Extract the (x, y) coordinate from the center of the cell holding the provided text.  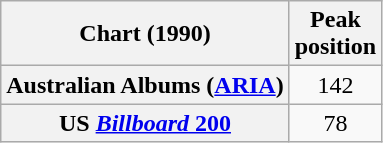
Chart (1990) (145, 34)
Australian Albums (ARIA) (145, 85)
78 (335, 123)
Peakposition (335, 34)
US Billboard 200 (145, 123)
142 (335, 85)
